Detect which cell encompasses the target text, then output its [x, y] center coordinate. 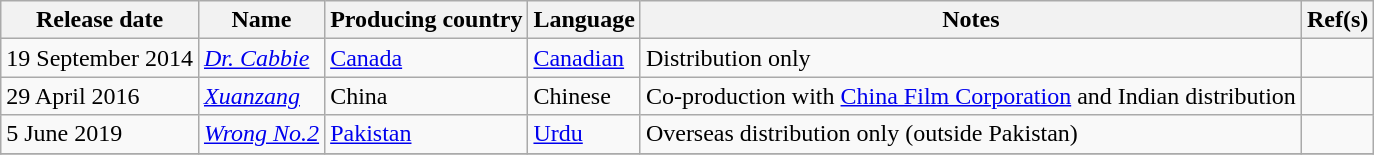
5 June 2019 [100, 134]
Xuanzang [261, 96]
China [426, 96]
Urdu [584, 134]
Wrong No.2 [261, 134]
Chinese [584, 96]
Canadian [584, 58]
Release date [100, 20]
Pakistan [426, 134]
Co-production with China Film Corporation and Indian distribution [970, 96]
19 September 2014 [100, 58]
Dr. Cabbie [261, 58]
Producing country [426, 20]
Overseas distribution only (outside Pakistan) [970, 134]
Ref(s) [1337, 20]
Language [584, 20]
29 April 2016 [100, 96]
Notes [970, 20]
Canada [426, 58]
Distribution only [970, 58]
Name [261, 20]
